Find where the given text appears and provide that cell's center as (X, Y) coordinate. 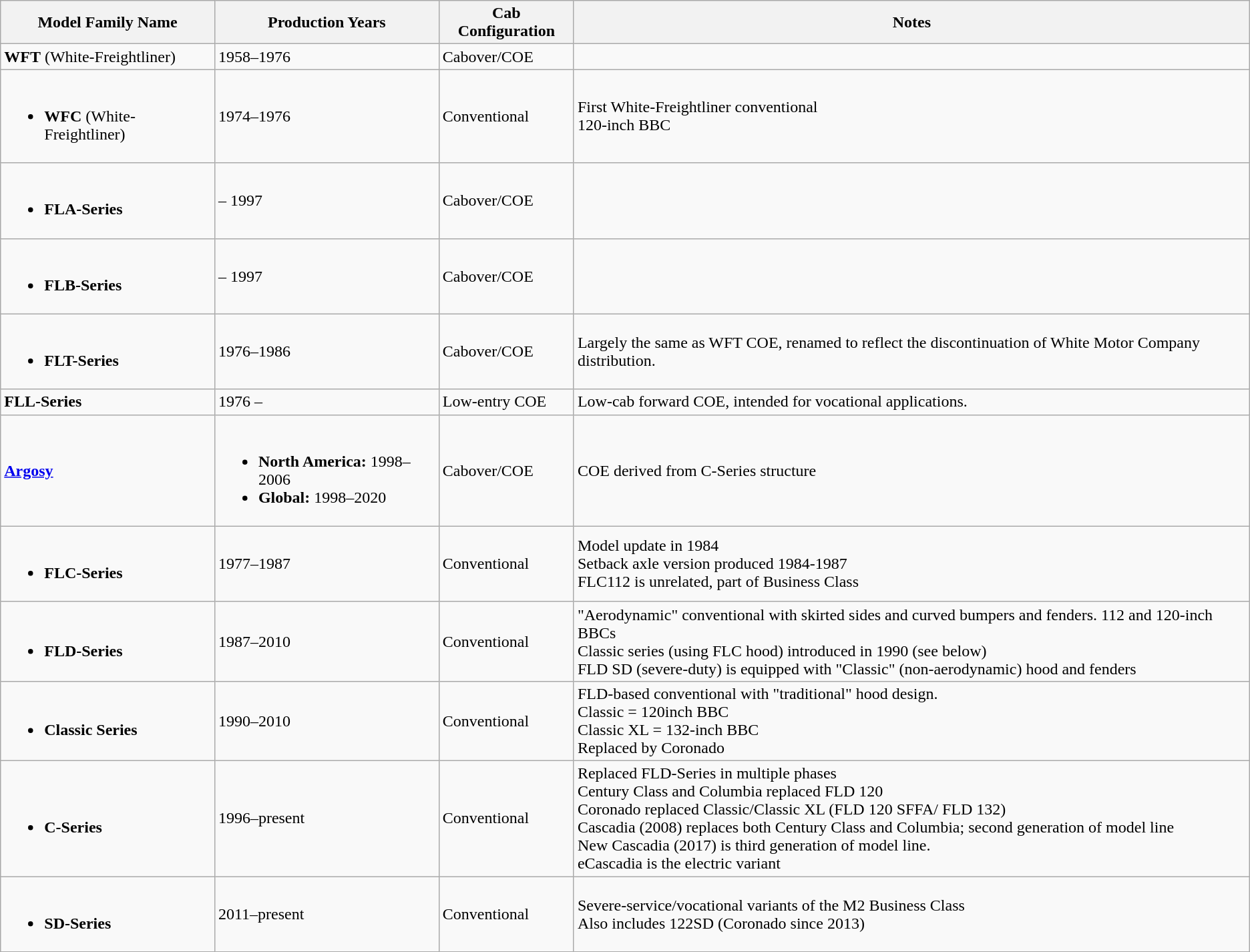
Argosy (108, 470)
WFC (White-Freightliner) (108, 116)
1987–2010 (327, 641)
Largely the same as WFT COE, renamed to reflect the discontinuation of White Motor Company distribution. (911, 351)
FLL-Series (108, 402)
Classic Series (108, 721)
1996–present (327, 818)
FLA-Series (108, 200)
FLD-Series (108, 641)
North America: 1998–2006Global: 1998–2020 (327, 470)
FLB-Series (108, 276)
1974–1976 (327, 116)
1958–1976 (327, 57)
2011–present (327, 913)
Cab Configuration (506, 23)
First White-Freightliner conventional120-inch BBC (911, 116)
1976–1986 (327, 351)
Model Family Name (108, 23)
COE derived from C-Series structure (911, 470)
Severe-service/vocational variants of the M2 Business ClassAlso includes 122SD (Coronado since 2013) (911, 913)
SD-Series (108, 913)
1976 – (327, 402)
FLD-based conventional with "traditional" hood design.Classic = 120inch BBCClassic XL = 132-inch BBCReplaced by Coronado (911, 721)
Production Years (327, 23)
C-Series (108, 818)
FLT-Series (108, 351)
1977–1987 (327, 563)
Model update in 1984Setback axle version produced 1984-1987FLC112 is unrelated, part of Business Class (911, 563)
Low-cab forward COE, intended for vocational applications. (911, 402)
Notes (911, 23)
1990–2010 (327, 721)
FLC-Series (108, 563)
Low-entry COE (506, 402)
WFT (White-Freightliner) (108, 57)
